Find where the given text appears and provide that cell's center as [x, y] coordinate. 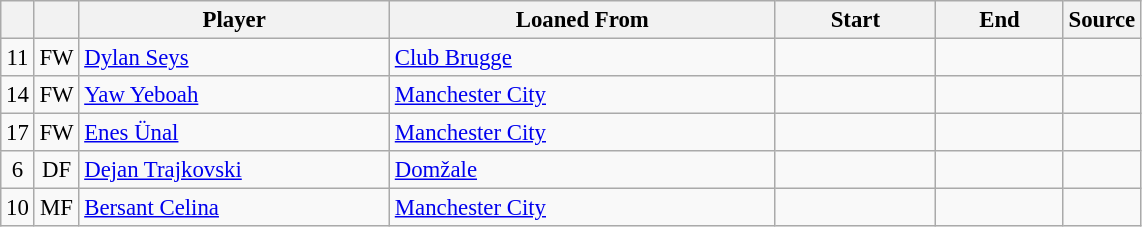
DF [56, 170]
Bersant Celina [234, 208]
End [1000, 20]
Source [1102, 20]
Player [234, 20]
10 [18, 208]
Club Brugge [582, 58]
Domžale [582, 170]
MF [56, 208]
14 [18, 95]
11 [18, 58]
Start [856, 20]
Loaned From [582, 20]
17 [18, 133]
Dylan Seys [234, 58]
Dejan Trajkovski [234, 170]
6 [18, 170]
Yaw Yeboah [234, 95]
Enes Ünal [234, 133]
